Detect which cell encompasses the target text, then output its [X, Y] center coordinate. 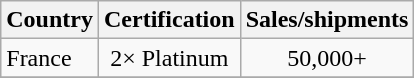
2× Platinum [169, 58]
France [50, 58]
Country [50, 20]
50,000+ [327, 58]
Sales/shipments [327, 20]
Certification [169, 20]
